Identify which cell holds the provided text, then report its (X, Y) central coordinate. 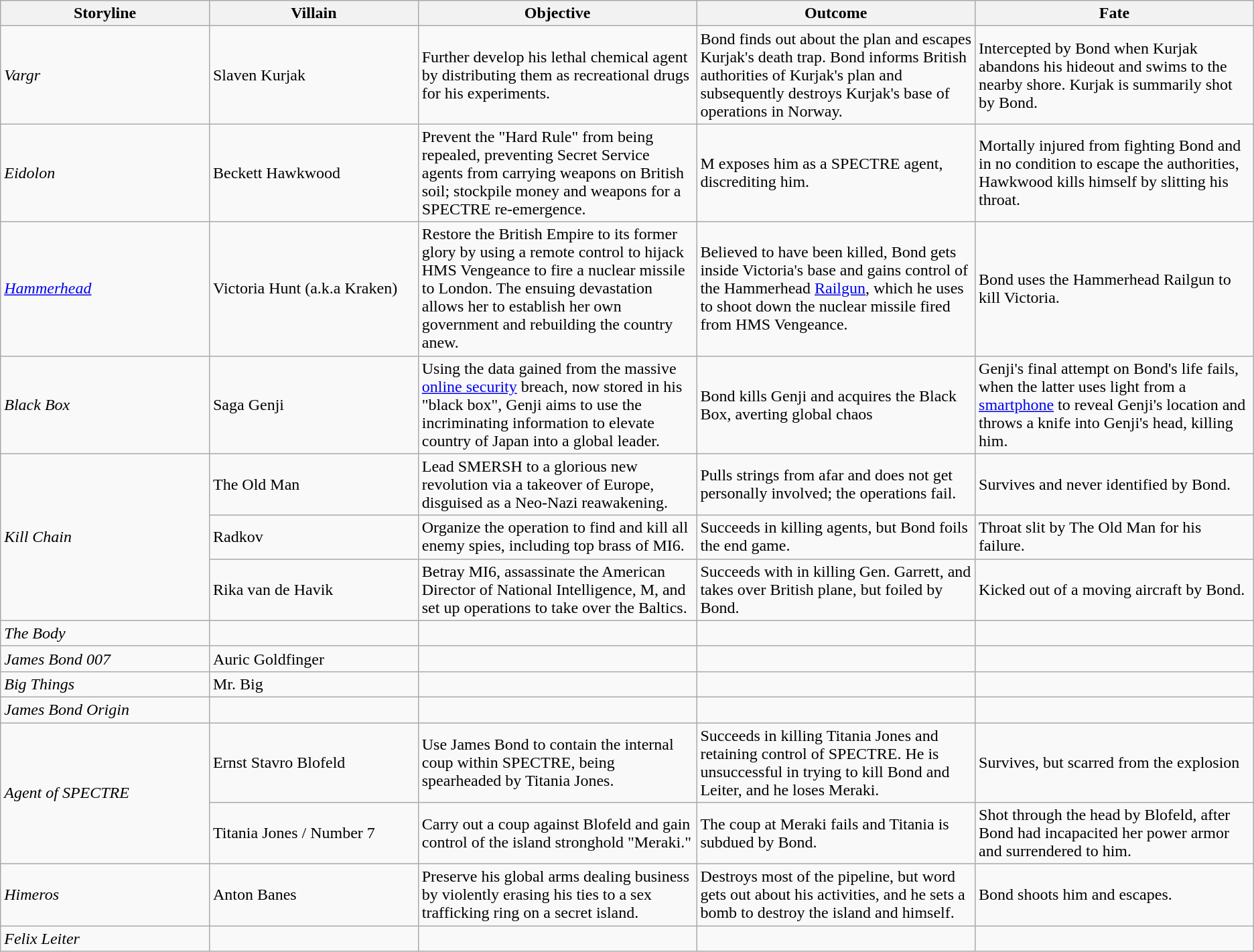
Ernst Stavro Blofeld (313, 762)
Victoria Hunt (a.k.a Kraken) (313, 289)
Throat slit by The Old Man for his failure. (1115, 537)
Mortally injured from fighting Bond and in no condition to escape the authorities, Hawkwood kills himself by slitting his throat. (1115, 173)
Objective (557, 13)
Survives and never identified by Bond. (1115, 484)
Vargr (105, 75)
Rika van de Havik (313, 590)
Big Things (105, 684)
Agent of SPECTRE (105, 793)
Outcome (836, 13)
Further develop his lethal chemical agent by distributing them as recreational drugs for his experiments. (557, 75)
Kicked out of a moving aircraft by Bond. (1115, 590)
The Body (105, 633)
M exposes him as a SPECTRE agent, discrediting him. (836, 173)
Pulls strings from afar and does not get personally involved; the operations fail. (836, 484)
James Bond Origin (105, 709)
Titania Jones / Number 7 (313, 833)
Carry out a coup against Blofeld and gain control of the island stronghold "Meraki." (557, 833)
Radkov (313, 537)
Auric Goldfinger (313, 659)
Villain (313, 13)
The coup at Meraki fails and Titania is subdued by Bond. (836, 833)
Succeeds in killing Titania Jones and retaining control of SPECTRE. He is unsuccessful in trying to kill Bond and Leiter, and he loses Meraki. (836, 762)
Bond shoots him and escapes. (1115, 895)
Destroys most of the pipeline, but word gets out about his activities, and he sets a bomb to destroy the island and himself. (836, 895)
Saga Genji (313, 405)
Bond kills Genji and acquires the Black Box, averting global chaos (836, 405)
Mr. Big (313, 684)
Beckett Hawkwood (313, 173)
Kill Chain (105, 537)
Storyline (105, 13)
Succeeds with in killing Gen. Garrett, and takes over British plane, but foiled by Bond. (836, 590)
Hammerhead (105, 289)
Lead SMERSH to a glorious new revolution via a takeover of Europe, disguised as a Neo-Nazi reawakening. (557, 484)
Intercepted by Bond when Kurjak abandons his hideout and swims to the nearby shore. Kurjak is summarily shot by Bond. (1115, 75)
Felix Leiter (105, 939)
Black Box (105, 405)
Organize the operation to find and kill all enemy spies, including top brass of MI6. (557, 537)
Fate (1115, 13)
James Bond 007 (105, 659)
Shot through the head by Blofeld, after Bond had incapacited her power armor and surrendered to him. (1115, 833)
Eidolon (105, 173)
Betray MI6, assassinate the American Director of National Intelligence, M, and set up operations to take over the Baltics. (557, 590)
Himeros (105, 895)
Survives, but scarred from the explosion (1115, 762)
Use James Bond to contain the internal coup within SPECTRE, being spearheaded by Titania Jones. (557, 762)
Succeeds in killing agents, but Bond foils the end game. (836, 537)
Preserve his global arms dealing business by violently erasing his ties to a sex trafficking ring on a secret island. (557, 895)
Bond uses the Hammerhead Railgun to kill Victoria. (1115, 289)
Slaven Kurjak (313, 75)
Anton Banes (313, 895)
The Old Man (313, 484)
